Return (X, Y) of the center of cell containing provided text 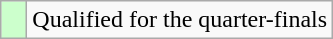
Qualified for the quarter-finals (180, 20)
